Output the [X, Y] coordinate of the center of the cell containing the given text.  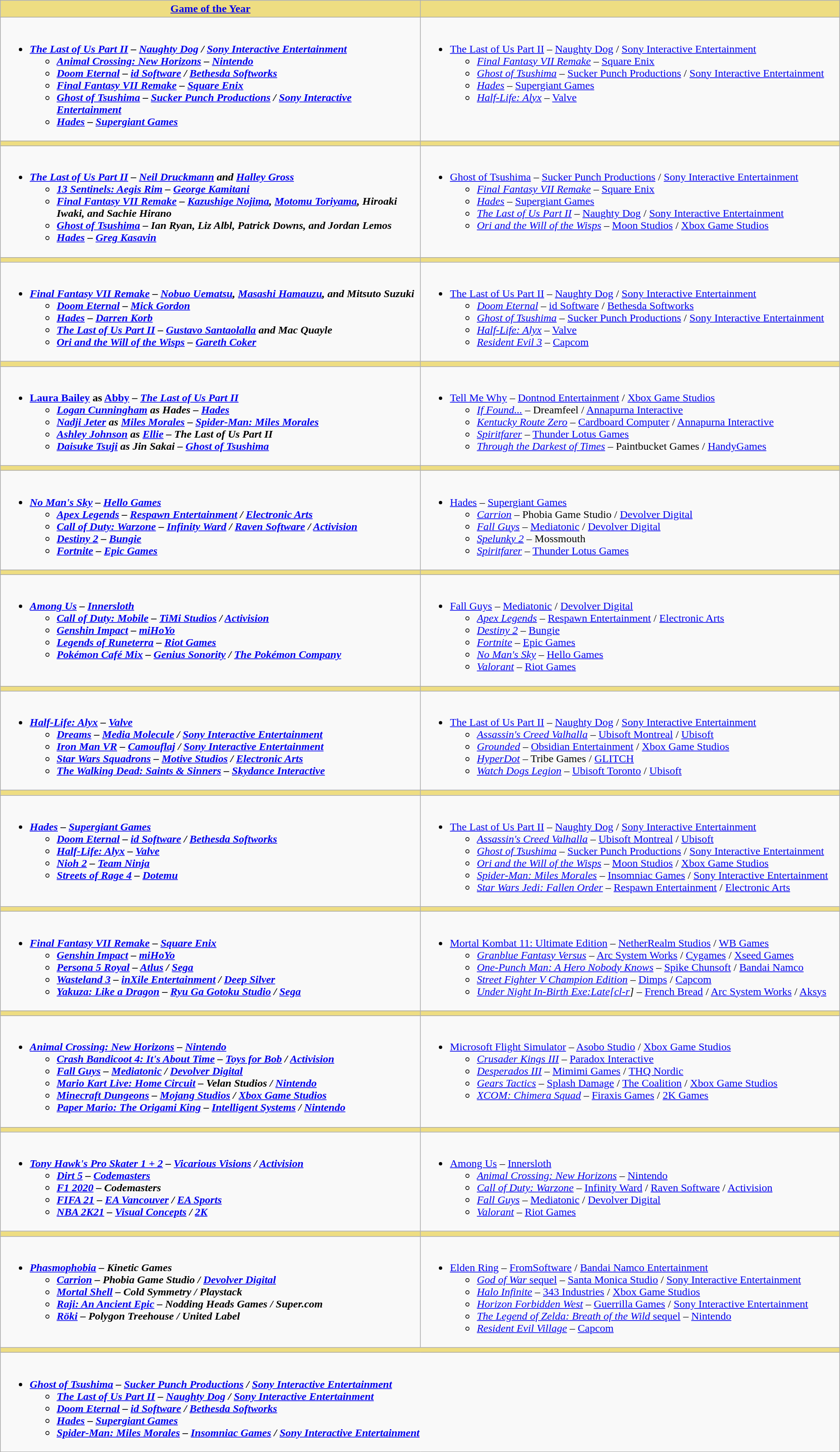
Game of the Year [210, 9]
Hades – Supergiant GamesDoom Eternal – id Software / Bethesda SoftworksHalf-Life: Alyx – ValveNioh 2 – Team NinjaStreets of Rage 4 – Dotemu [210, 851]
